Extract the (x, y) coordinate from the center of the cell holding the provided text.  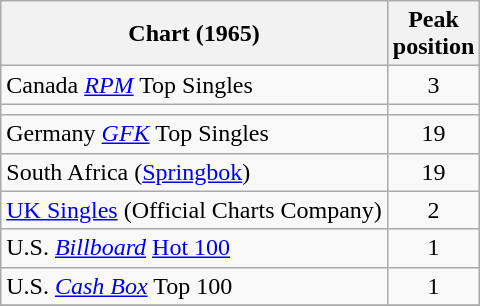
3 (433, 85)
2 (433, 210)
Chart (1965) (194, 34)
South Africa (Springbok) (194, 172)
UK Singles (Official Charts Company) (194, 210)
Germany GFK Top Singles (194, 134)
Canada RPM Top Singles (194, 85)
U.S. Billboard Hot 100 (194, 248)
Peakposition (433, 34)
U.S. Cash Box Top 100 (194, 286)
